Return [x, y] of the center of cell containing provided text 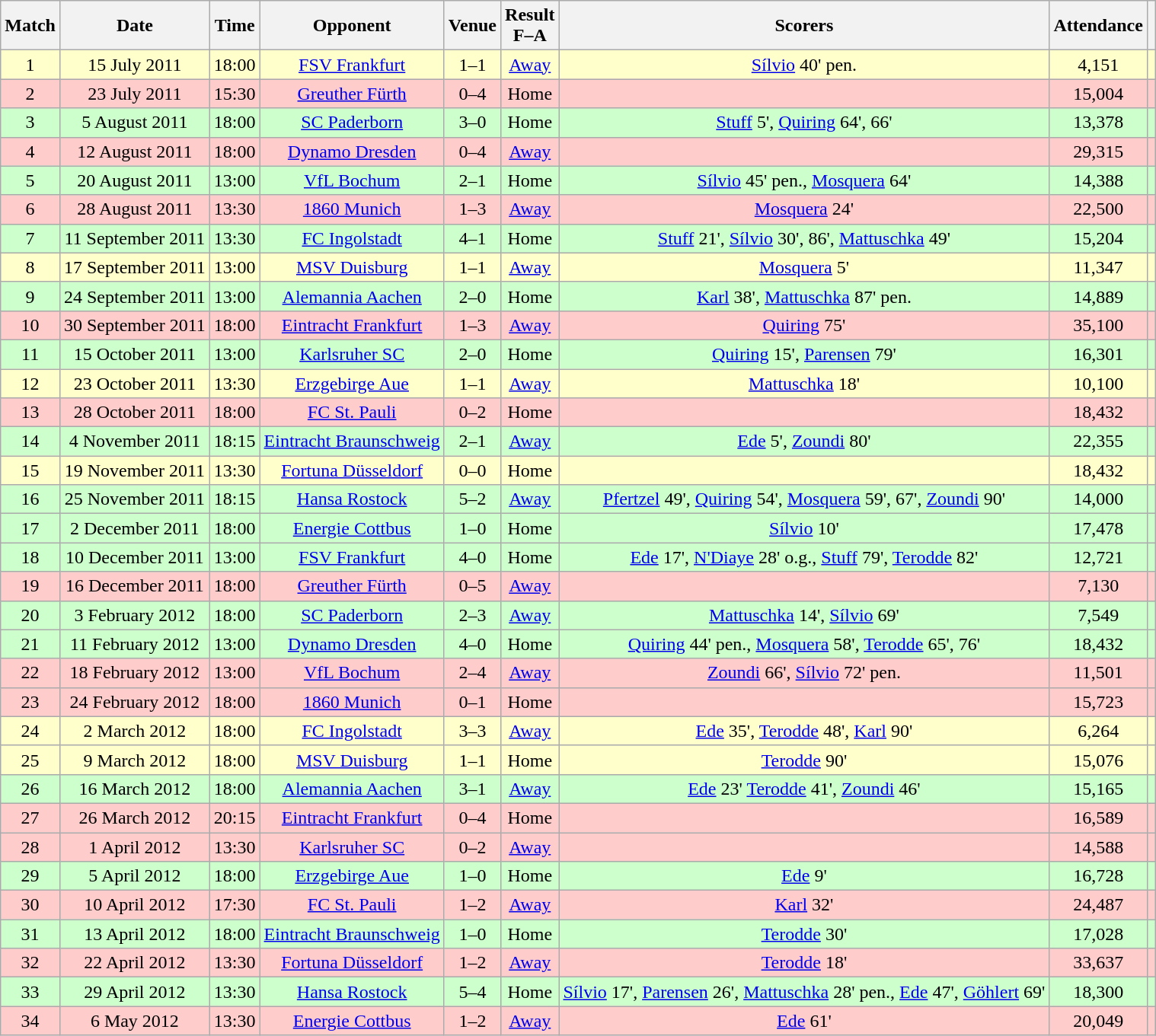
Ede 17', N'Diaye 28' o.g., Stuff 79', Terodde 82' [804, 557]
Sílvio 10' [804, 528]
15 October 2011 [134, 354]
Karl 38', Mattuschka 87' pen. [804, 296]
30 [30, 905]
Quiring 15', Parensen 79' [804, 354]
Mattuschka 18' [804, 383]
16,301 [1098, 354]
24 [30, 731]
29,315 [1098, 151]
Match [30, 26]
Pfertzel 49', Quiring 54', Mosquera 59', 67', Zoundi 90' [804, 499]
23 October 2011 [134, 383]
15 [30, 470]
12 August 2011 [134, 151]
14 [30, 441]
24,487 [1098, 905]
2 December 2011 [134, 528]
26 [30, 789]
24 September 2011 [134, 296]
Ede 23' Terodde 41', Zoundi 46' [804, 789]
29 April 2012 [134, 992]
17 September 2011 [134, 267]
4,151 [1098, 65]
Stuff 21', Sílvio 30', 86', Mattuschka 49' [804, 238]
Karl 32' [804, 905]
12,721 [1098, 557]
26 March 2012 [134, 818]
Ede 5', Zoundi 80' [804, 441]
11,501 [1098, 673]
Sílvio 40' pen. [804, 65]
Mattuschka 14', Sílvio 69' [804, 615]
22,355 [1098, 441]
16 December 2011 [134, 586]
25 [30, 760]
3–1 [472, 789]
32 [30, 963]
18 February 2012 [134, 673]
2 March 2012 [134, 731]
28 [30, 847]
16 [30, 499]
10 December 2011 [134, 557]
ResultF–A [530, 26]
20 [30, 615]
16 March 2012 [134, 789]
3–3 [472, 731]
Ede 61' [804, 1021]
Quiring 75' [804, 325]
Mosquera 24' [804, 209]
15:30 [235, 94]
14,388 [1098, 180]
17:30 [235, 905]
18 [30, 557]
4–1 [472, 238]
5 April 2012 [134, 876]
6 [30, 209]
11 [30, 354]
Quiring 44' pen., Mosquera 58', Terodde 65', 76' [804, 644]
22,500 [1098, 209]
Mosquera 5' [804, 267]
19 November 2011 [134, 470]
20:15 [235, 818]
29 [30, 876]
18,300 [1098, 992]
Scorers [804, 26]
17,028 [1098, 934]
14,000 [1098, 499]
27 [30, 818]
Date [134, 26]
Time [235, 26]
13 April 2012 [134, 934]
19 [30, 586]
Sílvio 17', Parensen 26', Mattuschka 28' pen., Ede 47', Göhlert 69' [804, 992]
5–4 [472, 992]
21 [30, 644]
Terodde 18' [804, 963]
35,100 [1098, 325]
Attendance [1098, 26]
0–1 [472, 702]
9 [30, 296]
14,889 [1098, 296]
15,165 [1098, 789]
8 [30, 267]
2 [30, 94]
10 [30, 325]
15,723 [1098, 702]
13 [30, 413]
5 [30, 180]
3 [30, 123]
7,549 [1098, 615]
11 September 2011 [134, 238]
Stuff 5', Quiring 64', 66' [804, 123]
14,588 [1098, 847]
20 August 2011 [134, 180]
0–5 [472, 586]
Zoundi 66', Sílvio 72' pen. [804, 673]
5–2 [472, 499]
15,204 [1098, 238]
10 April 2012 [134, 905]
33,637 [1098, 963]
15,076 [1098, 760]
13,378 [1098, 123]
6,264 [1098, 731]
20,049 [1098, 1021]
22 April 2012 [134, 963]
30 September 2011 [134, 325]
33 [30, 992]
9 March 2012 [134, 760]
31 [30, 934]
17,478 [1098, 528]
1 [30, 65]
7,130 [1098, 586]
11 February 2012 [134, 644]
5 August 2011 [134, 123]
23 July 2011 [134, 94]
1 April 2012 [134, 847]
Terodde 30' [804, 934]
0–0 [472, 470]
3 February 2012 [134, 615]
25 November 2011 [134, 499]
Sílvio 45' pen., Mosquera 64' [804, 180]
3–0 [472, 123]
16,728 [1098, 876]
28 August 2011 [134, 209]
34 [30, 1021]
15 July 2011 [134, 65]
Ede 35', Terodde 48', Karl 90' [804, 731]
24 February 2012 [134, 702]
7 [30, 238]
11,347 [1098, 267]
10,100 [1098, 383]
16,589 [1098, 818]
2–4 [472, 673]
6 May 2012 [134, 1021]
23 [30, 702]
2–3 [472, 615]
Terodde 90' [804, 760]
28 October 2011 [134, 413]
Ede 9' [804, 876]
22 [30, 673]
4 [30, 151]
Venue [472, 26]
12 [30, 383]
17 [30, 528]
15,004 [1098, 94]
4 November 2011 [134, 441]
Opponent [352, 26]
